Find where the given text appears and provide that cell's center as [x, y] coordinate. 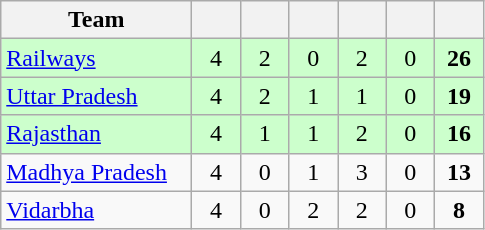
3 [362, 172]
8 [460, 210]
Uttar Pradesh [96, 96]
16 [460, 134]
Rajasthan [96, 134]
19 [460, 96]
Team [96, 20]
Madhya Pradesh [96, 172]
Railways [96, 58]
13 [460, 172]
26 [460, 58]
Vidarbha [96, 210]
